Return (X, Y) of the center of cell containing provided text 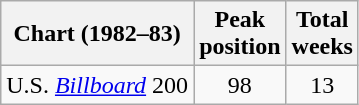
98 (240, 85)
13 (322, 85)
U.S. Billboard 200 (98, 85)
Peakposition (240, 34)
Totalweeks (322, 34)
Chart (1982–83) (98, 34)
